Pinpoint the cell where the given text exists, returning its [X, Y] midpoint coordinate. 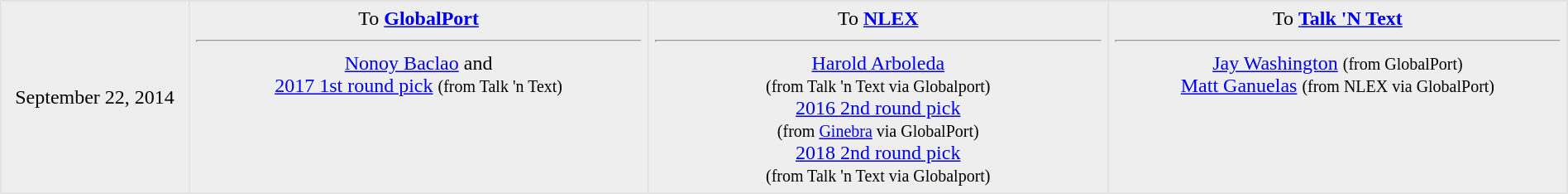
September 22, 2014 [95, 97]
To Talk 'N TextJay Washington (from GlobalPort)Matt Ganuelas (from NLEX via GlobalPort) [1338, 97]
To GlobalPortNonoy Baclao and 2017 1st round pick (from Talk 'n Text) [418, 97]
